Detect which cell encompasses the target text, then output its [x, y] center coordinate. 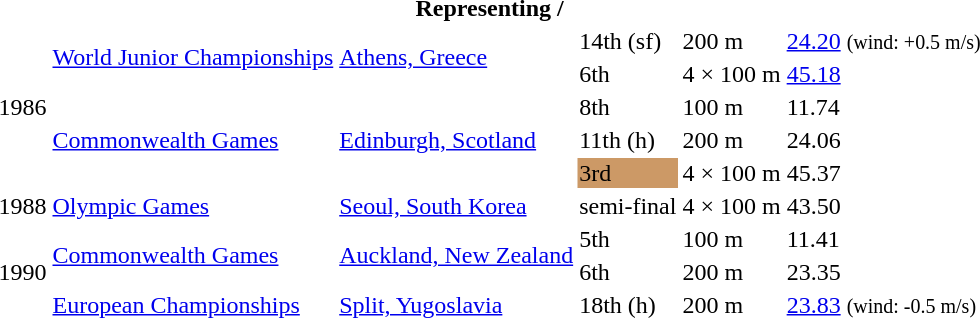
3rd [628, 173]
Olympic Games [193, 206]
5th [628, 239]
8th [628, 107]
11th (h) [628, 140]
semi-final [628, 206]
Athens, Greece [456, 58]
Edinburgh, Scotland [456, 140]
World Junior Championships [193, 58]
Auckland, New Zealand [456, 256]
14th (sf) [628, 41]
Seoul, South Korea [456, 206]
